Locate the cell with the specified text and output its [x, y] center coordinate. 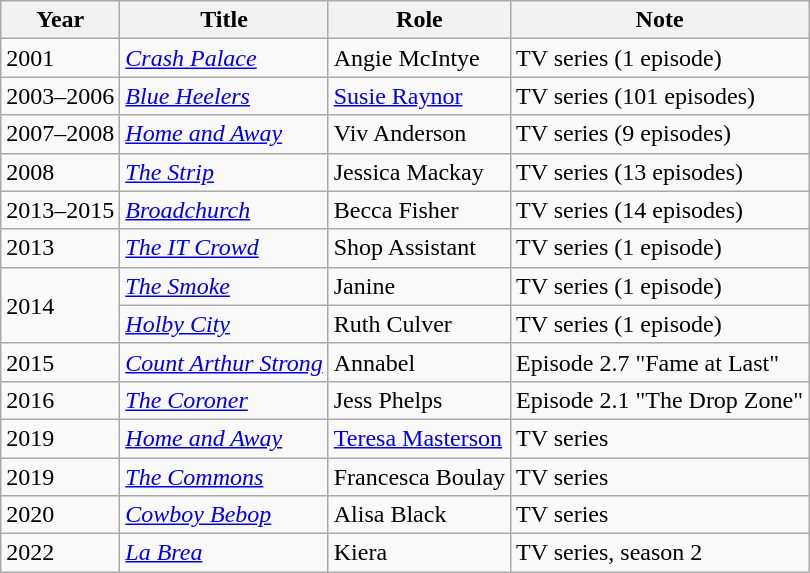
TV series (101 episodes) [660, 96]
The Strip [224, 172]
Kiera [419, 553]
Jessica Mackay [419, 172]
Ruth Culver [419, 324]
2003–2006 [60, 96]
TV series (9 episodes) [660, 134]
Annabel [419, 362]
TV series (13 episodes) [660, 172]
2008 [60, 172]
Blue Heelers [224, 96]
Shop Assistant [419, 248]
The Coroner [224, 400]
Janine [419, 286]
The Smoke [224, 286]
Title [224, 20]
Jess Phelps [419, 400]
2014 [60, 305]
Note [660, 20]
La Brea [224, 553]
2015 [60, 362]
Angie McIntye [419, 58]
Alisa Black [419, 515]
2013–2015 [60, 210]
Cowboy Bebop [224, 515]
The Commons [224, 477]
TV series, season 2 [660, 553]
Susie Raynor [419, 96]
Becca Fisher [419, 210]
Episode 2.7 "Fame at Last" [660, 362]
Teresa Masterson [419, 438]
2022 [60, 553]
TV series (14 episodes) [660, 210]
Broadchurch [224, 210]
2007–2008 [60, 134]
Crash Palace [224, 58]
Viv Anderson [419, 134]
The IT Crowd [224, 248]
2001 [60, 58]
2016 [60, 400]
Francesca Boulay [419, 477]
Role [419, 20]
Year [60, 20]
2013 [60, 248]
Count Arthur Strong [224, 362]
Episode 2.1 "The Drop Zone" [660, 400]
2020 [60, 515]
Holby City [224, 324]
